Detect which cell encompasses the target text, then output its (x, y) center coordinate. 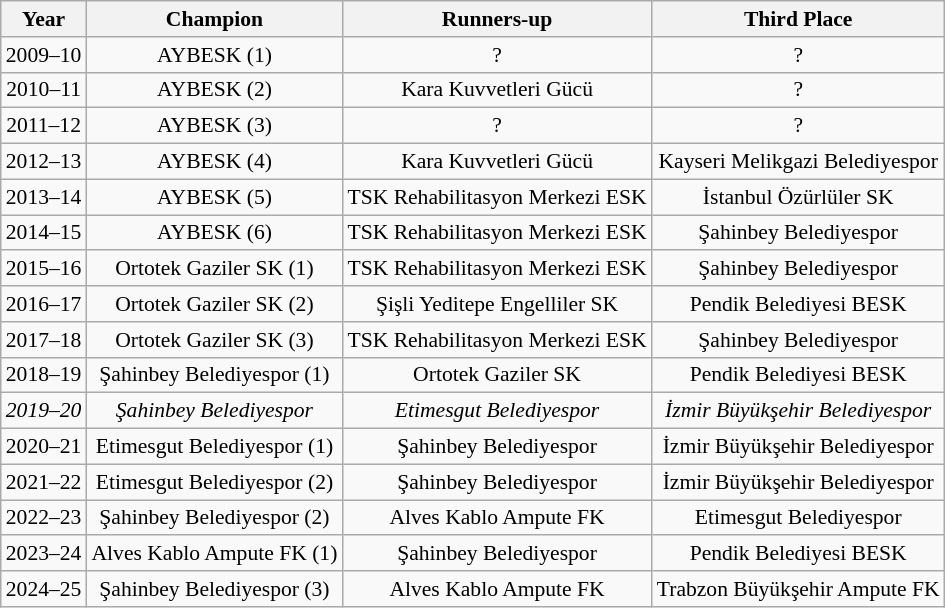
Champion (214, 19)
Year (44, 19)
2017–18 (44, 340)
Etimesgut Belediyespor (2) (214, 482)
AYBESK (4) (214, 162)
2018–19 (44, 375)
2011–12 (44, 126)
İstanbul Özürlüler SK (798, 197)
AYBESK (5) (214, 197)
2012–13 (44, 162)
Trabzon Büyükşehir Ampute FK (798, 589)
2015–16 (44, 269)
2019–20 (44, 411)
AYBESK (1) (214, 55)
2013–14 (44, 197)
Ortotek Gaziler SK (2) (214, 304)
AYBESK (6) (214, 233)
2014–15 (44, 233)
2016–17 (44, 304)
Kayseri Melikgazi Belediyespor (798, 162)
AYBESK (2) (214, 90)
2022–23 (44, 518)
AYBESK (3) (214, 126)
Şahinbey Belediyespor (1) (214, 375)
Şahinbey Belediyespor (3) (214, 589)
2010–11 (44, 90)
2009–10 (44, 55)
2021–22 (44, 482)
Alves Kablo Ampute FK (1) (214, 554)
Third Place (798, 19)
Ortotek Gaziler SK (1) (214, 269)
2024–25 (44, 589)
2020–21 (44, 447)
Etimesgut Belediyespor (1) (214, 447)
Şahinbey Belediyespor (2) (214, 518)
Ortotek Gaziler SK (496, 375)
Ortotek Gaziler SK (3) (214, 340)
Şişli Yeditepe Engelliler SK (496, 304)
2023–24 (44, 554)
Runners-up (496, 19)
